Find where the given text appears and provide that cell's center as (X, Y) coordinate. 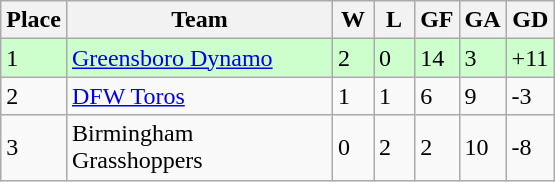
6 (437, 96)
L (394, 20)
Birmingham Grasshoppers (199, 148)
GF (437, 20)
Team (199, 20)
GA (482, 20)
W (354, 20)
14 (437, 58)
-8 (530, 148)
DFW Toros (199, 96)
Greensboro Dynamo (199, 58)
GD (530, 20)
9 (482, 96)
Place (34, 20)
10 (482, 148)
+11 (530, 58)
-3 (530, 96)
